Identify which cell holds the provided text, then report its [X, Y] central coordinate. 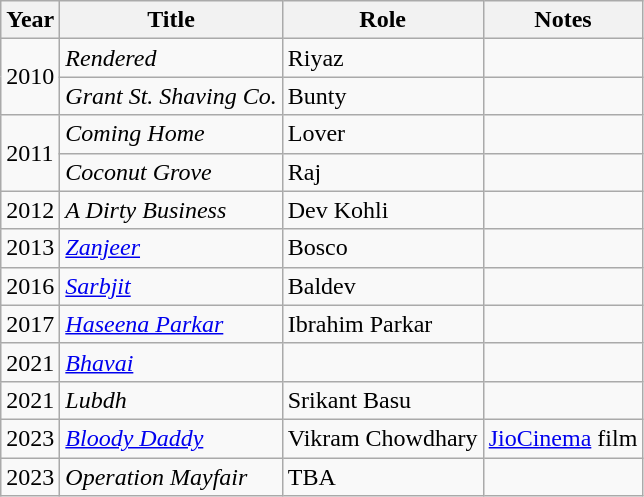
Bhavai [171, 362]
2016 [30, 286]
Bloody Daddy [171, 438]
Coming Home [171, 134]
Ibrahim Parkar [382, 324]
2012 [30, 210]
Lubdh [171, 400]
2017 [30, 324]
Grant St. Shaving Co. [171, 96]
Year [30, 20]
Zanjeer [171, 248]
Srikant Basu [382, 400]
A Dirty Business [171, 210]
Haseena Parkar [171, 324]
Coconut Grove [171, 172]
2011 [30, 153]
Riyaz [382, 58]
Bosco [382, 248]
Baldev [382, 286]
Title [171, 20]
Raj [382, 172]
Rendered [171, 58]
Notes [563, 20]
2013 [30, 248]
Lover [382, 134]
JioCinema film [563, 438]
Dev Kohli [382, 210]
Role [382, 20]
Sarbjit [171, 286]
Bunty [382, 96]
Operation Mayfair [171, 477]
TBA [382, 477]
Vikram Chowdhary [382, 438]
2010 [30, 77]
